Return (X, Y) of the center of cell containing provided text 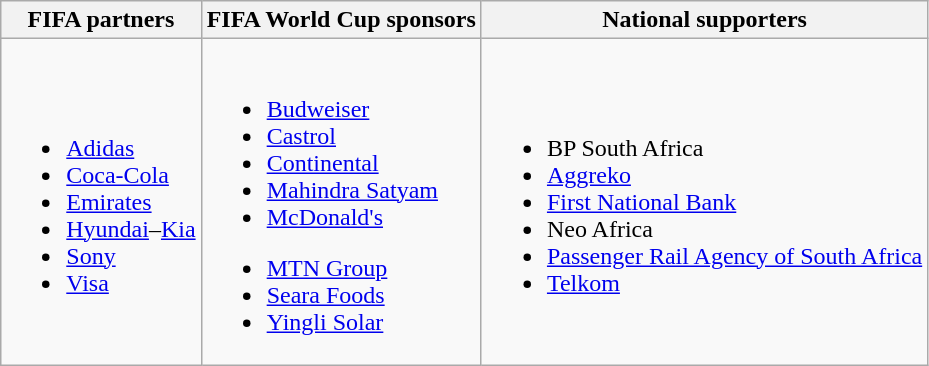
AdidasCoca-ColaEmiratesHyundai–KiaSonyVisa (101, 202)
National supporters (704, 20)
BudweiserCastrolContinentalMahindra SatyamMcDonald'sMTN GroupSeara FoodsYingli Solar (341, 202)
BP South AfricaAggrekoFirst National BankNeo AfricaPassenger Rail Agency of South AfricaTelkom (704, 202)
FIFA partners (101, 20)
FIFA World Cup sponsors (341, 20)
